Pinpoint the cell where the given text exists, returning its (X, Y) midpoint coordinate. 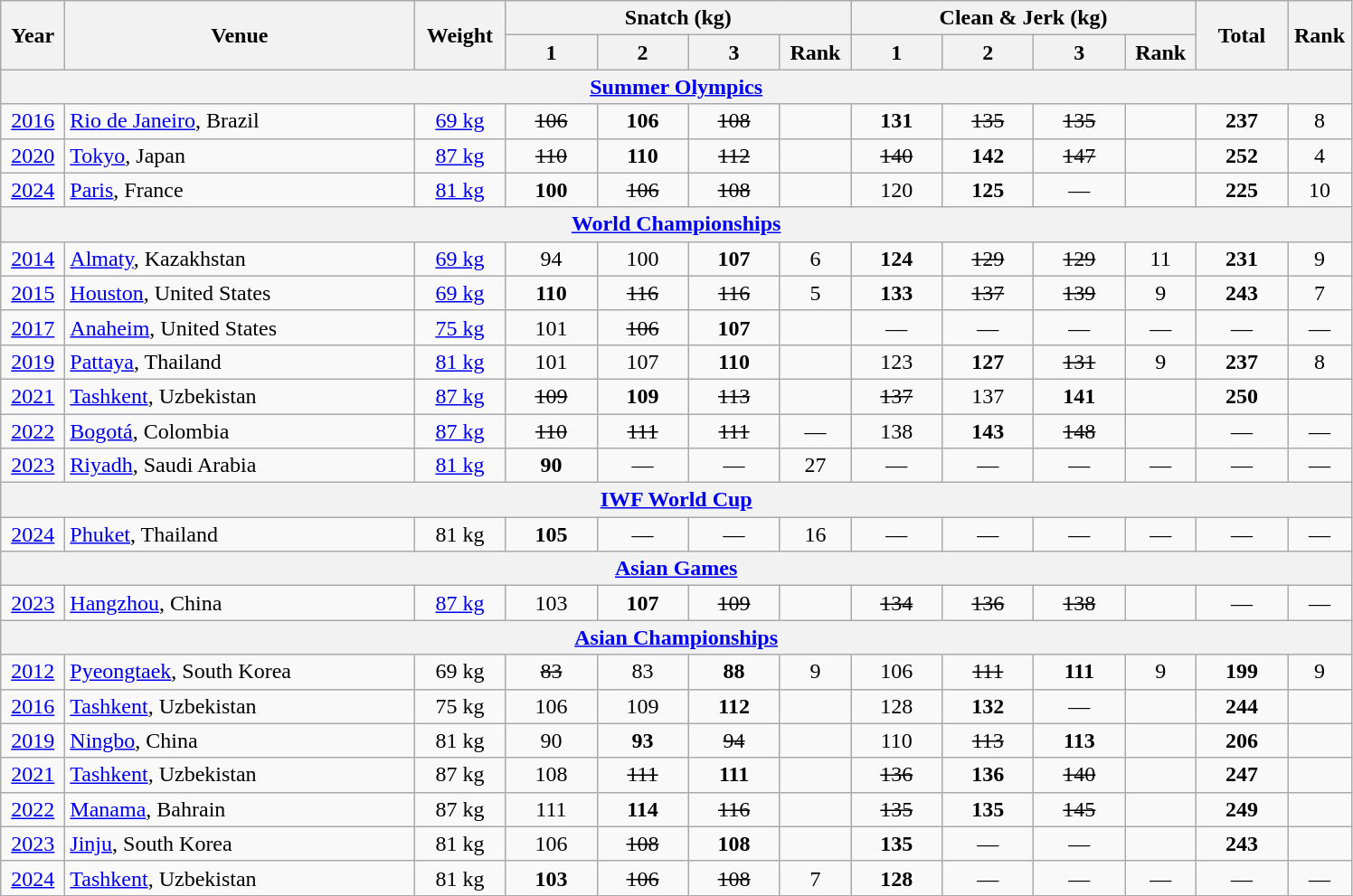
Phuket, Thailand (240, 534)
125 (988, 190)
Summer Olympics (676, 87)
123 (897, 362)
Bogotá, Colombia (240, 431)
Total (1241, 35)
Houston, United States (240, 293)
120 (897, 190)
88 (734, 672)
6 (816, 259)
134 (897, 603)
147 (1080, 156)
145 (1080, 809)
27 (816, 466)
141 (1080, 396)
133 (897, 293)
143 (988, 431)
4 (1320, 156)
Snatch (kg) (678, 18)
Clean & Jerk (kg) (1024, 18)
2017 (33, 327)
Weight (459, 35)
2015 (33, 293)
Venue (240, 35)
132 (988, 706)
142 (988, 156)
16 (816, 534)
244 (1241, 706)
231 (1241, 259)
10 (1320, 190)
249 (1241, 809)
Pyeongtaek, South Korea (240, 672)
247 (1241, 775)
Almaty, Kazakhstan (240, 259)
127 (988, 362)
2012 (33, 672)
250 (1241, 396)
114 (642, 809)
11 (1161, 259)
Hangzhou, China (240, 603)
124 (897, 259)
225 (1241, 190)
93 (642, 740)
Riyadh, Saudi Arabia (240, 466)
139 (1080, 293)
5 (816, 293)
Asian Championships (676, 637)
World Championships (676, 224)
Pattaya, Thailand (240, 362)
Year (33, 35)
Asian Games (676, 569)
252 (1241, 156)
2020 (33, 156)
IWF World Cup (676, 500)
2014 (33, 259)
105 (552, 534)
Anaheim, United States (240, 327)
Ningbo, China (240, 740)
Jinju, South Korea (240, 844)
148 (1080, 431)
199 (1241, 672)
206 (1241, 740)
Tokyo, Japan (240, 156)
Manama, Bahrain (240, 809)
Rio de Janeiro, Brazil (240, 121)
Paris, France (240, 190)
